Pinpoint the cell where the given text exists, returning its (x, y) midpoint coordinate. 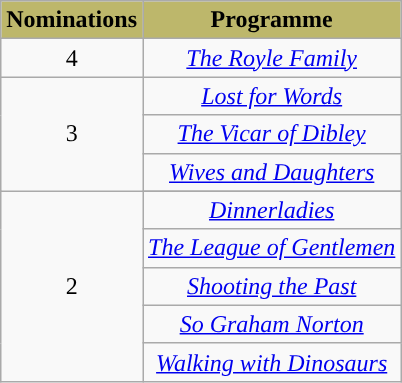
Lost for Words (271, 96)
Wives and Daughters (271, 172)
3 (72, 134)
Dinnerladies (271, 210)
The League of Gentlemen (271, 248)
Walking with Dinosaurs (271, 362)
Programme (271, 20)
4 (72, 58)
So Graham Norton (271, 324)
The Royle Family (271, 58)
Shooting the Past (271, 286)
The Vicar of Dibley (271, 134)
Nominations (72, 20)
2 (72, 286)
